Output the (X, Y) coordinate of the center of the cell containing the given text.  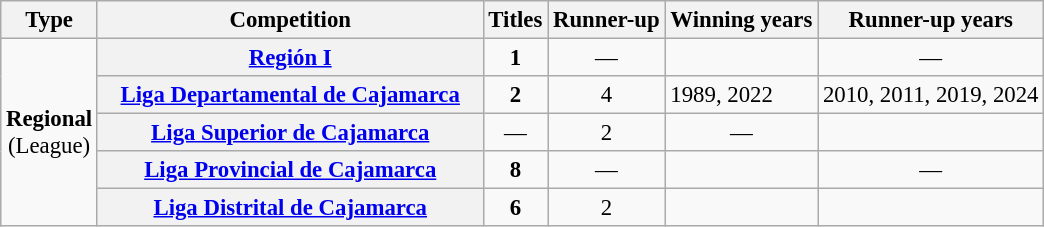
8 (516, 170)
Liga Provincial de Cajamarca (290, 170)
Región I (290, 58)
1 (516, 58)
Runner-up (606, 20)
Type (50, 20)
Liga Distrital de Cajamarca (290, 208)
Regional(League) (50, 133)
Liga Departamental de Cajamarca (290, 95)
6 (516, 208)
Liga Superior de Cajamarca (290, 133)
1989, 2022 (742, 95)
4 (606, 95)
Winning years (742, 20)
Titles (516, 20)
Runner-up years (931, 20)
2010, 2011, 2019, 2024 (931, 95)
Competition (290, 20)
